Capture the cell that displays the provided text and extract its [x, y] central coordinate. 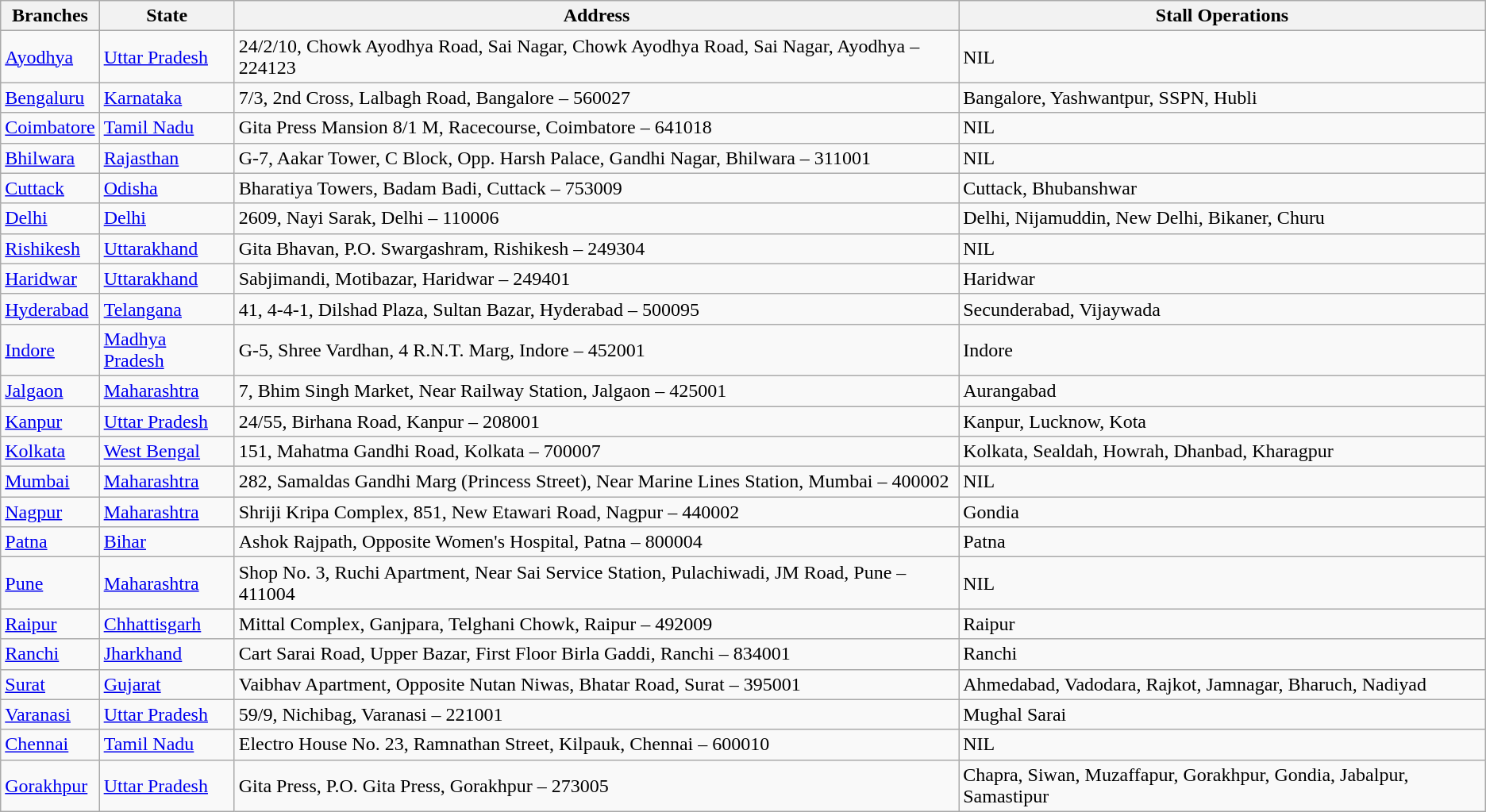
Coimbatore [50, 128]
Bharatiya Towers, Badam Badi, Cuttack – 753009 [596, 188]
Branches [50, 16]
Stall Operations [1222, 16]
7, Bhim Singh Market, Near Railway Station, Jalgaon – 425001 [596, 391]
Gita Press Mansion 8/1 M, Racecourse, Coimbatore – 641018 [596, 128]
Kanpur, Lucknow, Kota [1222, 421]
Shriji Kripa Complex, 851, New Etawari Road, Nagpur – 440002 [596, 512]
24/2/10, Chowk Ayodhya Road, Sai Nagar, Chowk Ayodhya Road, Sai Nagar, Ayodhya – 224123 [596, 57]
Shop No. 3, Ruchi Apartment, Near Sai Service Station, Pulachiwadi, JM Road, Pune – 411004 [596, 583]
Telangana [167, 309]
G-7, Aakar Tower, C Block, Opp. Harsh Palace, Gandhi Nagar, Bhilwara – 311001 [596, 158]
Chhattisgarh [167, 624]
Ayodhya [50, 57]
Address [596, 16]
Mittal Complex, Ganjpara, Telghani Chowk, Raipur – 492009 [596, 624]
282, Samaldas Gandhi Marg (Princess Street), Near Marine Lines Station, Mumbai – 400002 [596, 482]
Hyderabad [50, 309]
59/9, Nichibag, Varanasi – 221001 [596, 714]
Rajasthan [167, 158]
Surat [50, 684]
Pune [50, 583]
Sabjimandi, Motibazar, Haridwar – 249401 [596, 279]
Mumbai [50, 482]
Kolkata, Sealdah, Howrah, Dhanbad, Kharagpur [1222, 452]
Cart Sarai Road, Upper Bazar, First Floor Birla Gaddi, Ranchi – 834001 [596, 654]
Ashok Rajpath, Opposite Women's Hospital, Patna – 800004 [596, 542]
Rishikesh [50, 248]
Chapra, Siwan, Muzaffapur, Gorakhpur, Gondia, Jabalpur, Samastipur [1222, 786]
151, Mahatma Gandhi Road, Kolkata – 700007 [596, 452]
Bengaluru [50, 98]
Electro House No. 23, Ramnathan Street, Kilpauk, Chennai – 600010 [596, 745]
Gita Press, P.O. Gita Press, Gorakhpur – 273005 [596, 786]
Chennai [50, 745]
State [167, 16]
Ahmedabad, Vadodara, Rajkot, Jamnagar, Bharuch, Nadiyad [1222, 684]
Jharkhand [167, 654]
Bhilwara [50, 158]
Mughal Sarai [1222, 714]
24/55, Birhana Road, Kanpur – 208001 [596, 421]
Gujarat [167, 684]
7/3, 2nd Cross, Lalbagh Road, Bangalore – 560027 [596, 98]
Secunderabad, Vijaywada [1222, 309]
41, 4-4-1, Dilshad Plaza, Sultan Bazar, Hyderabad – 500095 [596, 309]
Vaibhav Apartment, Opposite Nutan Niwas, Bhatar Road, Surat – 395001 [596, 684]
2609, Nayi Sarak, Delhi – 110006 [596, 218]
West Bengal [167, 452]
G-5, Shree Vardhan, 4 R.N.T. Marg, Indore – 452001 [596, 349]
Gita Bhavan, P.O. Swargashram, Rishikesh – 249304 [596, 248]
Karnataka [167, 98]
Cuttack [50, 188]
Jalgaon [50, 391]
Bangalore, Yashwantpur, SSPN, Hubli [1222, 98]
Gorakhpur [50, 786]
Gondia [1222, 512]
Bihar [167, 542]
Varanasi [50, 714]
Madhya Pradesh [167, 349]
Cuttack, Bhubanshwar [1222, 188]
Odisha [167, 188]
Nagpur [50, 512]
Kanpur [50, 421]
Delhi, Nijamuddin, New Delhi, Bikaner, Churu [1222, 218]
Kolkata [50, 452]
Aurangabad [1222, 391]
